From the cell containing the given text, extract its center point as (X, Y) coordinate. 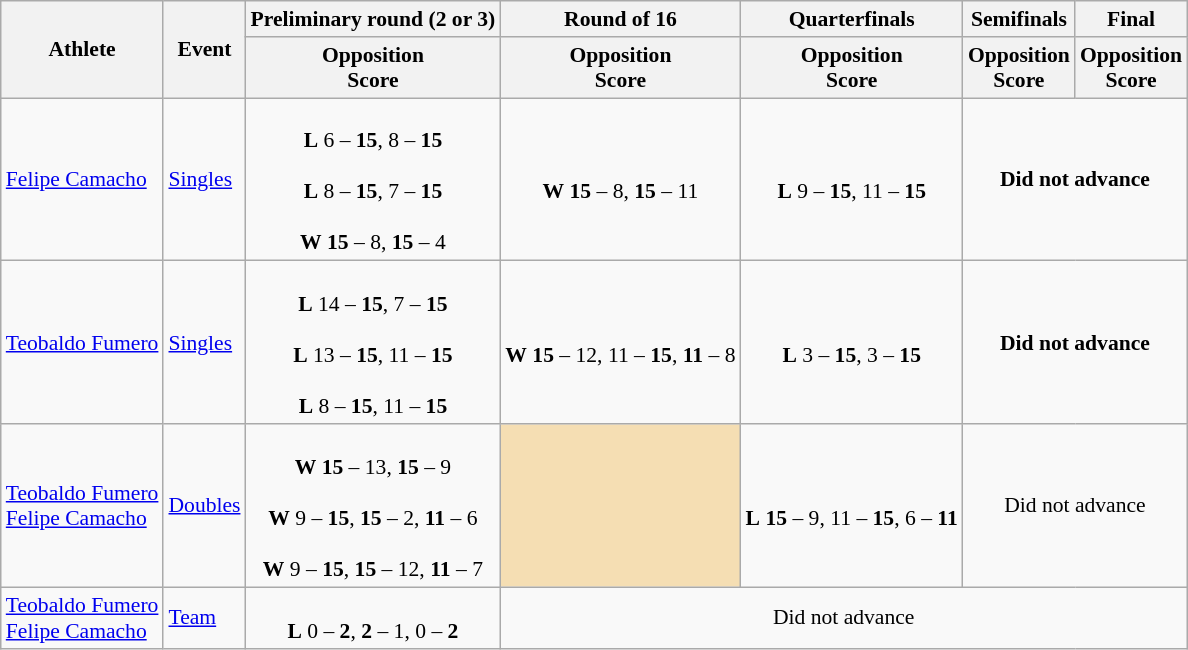
W 15 – 13, 15 – 9W 9 – 15, 15 – 2, 11 – 6W 9 – 15, 15 – 12, 11 – 7 (374, 506)
Team (204, 618)
W 15 – 12, 11 – 15, 11 – 8 (620, 342)
L 14 – 15, 7 – 15L 13 – 15, 11 – 15L 8 – 15, 11 – 15 (374, 342)
Athlete (82, 50)
Quarterfinals (852, 19)
Event (204, 50)
Final (1131, 19)
Felipe Camacho (82, 180)
W 15 – 8, 15 – 11 (620, 180)
Round of 16 (620, 19)
L 3 – 15, 3 – 15 (852, 342)
Teobaldo Fumero (82, 342)
Doubles (204, 506)
Semifinals (1019, 19)
L 0 – 2, 2 – 1, 0 – 2 (374, 618)
L 6 – 15, 8 – 15L 8 – 15, 7 – 15W 15 – 8, 15 – 4 (374, 180)
L 9 – 15, 11 – 15 (852, 180)
Preliminary round (2 or 3) (374, 19)
L 15 – 9, 11 – 15, 6 – 11 (852, 506)
